Capture the cell that displays the provided text and extract its [X, Y] central coordinate. 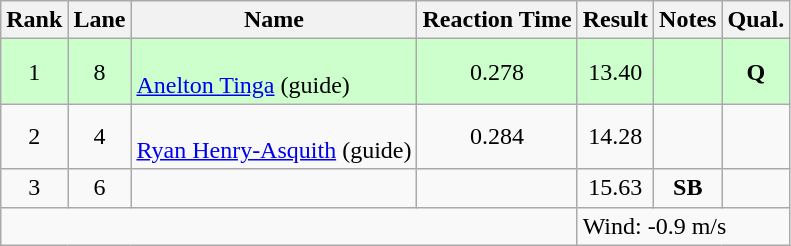
13.40 [615, 72]
3 [34, 188]
Qual. [756, 20]
Wind: -0.9 m/s [684, 226]
14.28 [615, 136]
Lane [100, 20]
Rank [34, 20]
Ryan Henry-Asquith (guide) [274, 136]
Notes [688, 20]
SB [688, 188]
Q [756, 72]
0.278 [497, 72]
8 [100, 72]
15.63 [615, 188]
1 [34, 72]
6 [100, 188]
Name [274, 20]
2 [34, 136]
0.284 [497, 136]
Reaction Time [497, 20]
Anelton Tinga (guide) [274, 72]
4 [100, 136]
Result [615, 20]
